Pinpoint the cell where the given text exists, returning its [x, y] midpoint coordinate. 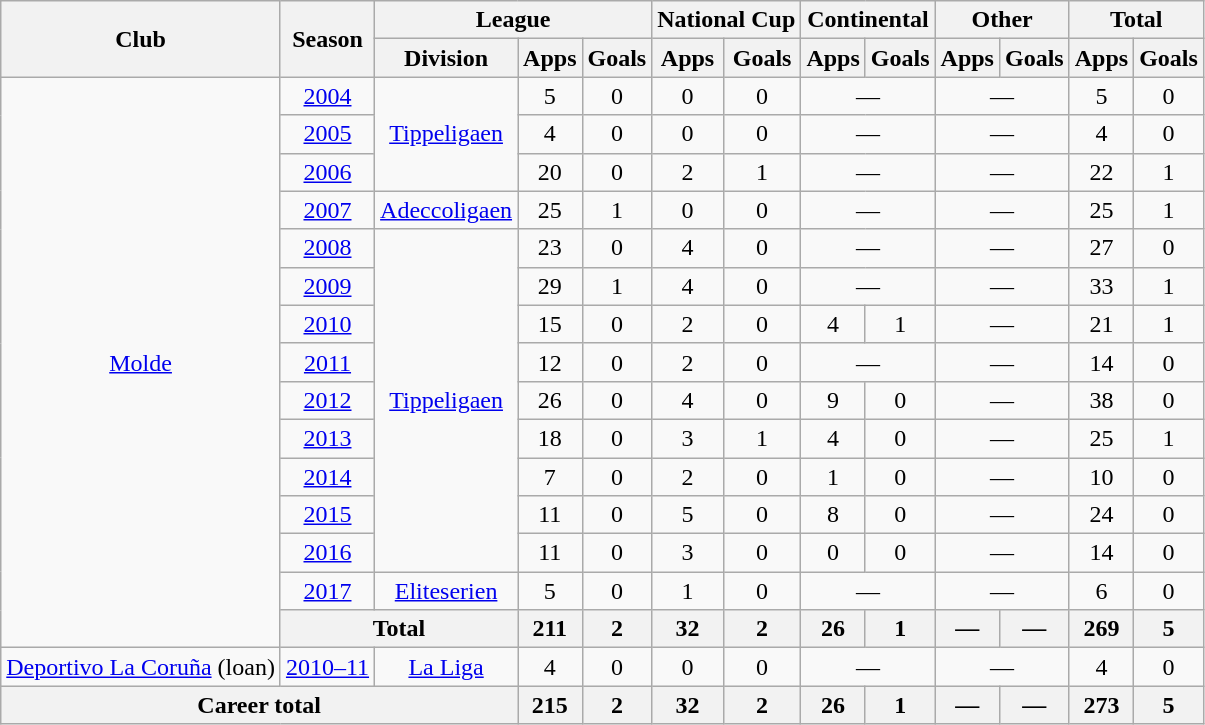
Club [141, 39]
27 [1101, 248]
Career total [260, 705]
12 [550, 362]
2016 [327, 553]
18 [550, 438]
League [514, 20]
2017 [327, 591]
22 [1101, 172]
24 [1101, 515]
2012 [327, 400]
215 [550, 705]
2013 [327, 438]
Eliteserien [446, 591]
273 [1101, 705]
38 [1101, 400]
2010–11 [327, 667]
Molde [141, 362]
Adeccoligaen [446, 210]
9 [833, 400]
2007 [327, 210]
2005 [327, 134]
2014 [327, 477]
Division [446, 58]
La Liga [446, 667]
20 [550, 172]
15 [550, 324]
29 [550, 286]
Continental [868, 20]
2010 [327, 324]
Season [327, 39]
211 [550, 629]
2011 [327, 362]
2006 [327, 172]
2004 [327, 96]
Deportivo La Coruña (loan) [141, 667]
6 [1101, 591]
Other [1002, 20]
21 [1101, 324]
2009 [327, 286]
2015 [327, 515]
269 [1101, 629]
33 [1101, 286]
2008 [327, 248]
23 [550, 248]
7 [550, 477]
10 [1101, 477]
National Cup [726, 20]
8 [833, 515]
